From the cell containing the given text, extract its center point as [x, y] coordinate. 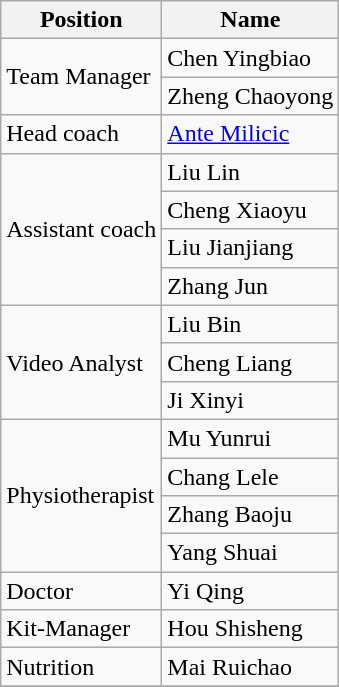
Chang Lele [250, 477]
Nutrition [82, 667]
Liu Jianjiang [250, 248]
Chen Yingbiao [250, 58]
Liu Lin [250, 172]
Hou Shisheng [250, 629]
Ante Milicic [250, 134]
Kit-Manager [82, 629]
Head coach [82, 134]
Cheng Liang [250, 362]
Cheng Xiaoyu [250, 210]
Name [250, 20]
Position [82, 20]
Physiotherapist [82, 495]
Doctor [82, 591]
Zhang Jun [250, 286]
Zheng Chaoyong [250, 96]
Liu Bin [250, 324]
Team Manager [82, 77]
Yi Qing [250, 591]
Zhang Baoju [250, 515]
Mai Ruichao [250, 667]
Video Analyst [82, 362]
Mu Yunrui [250, 438]
Yang Shuai [250, 553]
Assistant coach [82, 229]
Ji Xinyi [250, 400]
